Return [X, Y] of the center of cell containing provided text 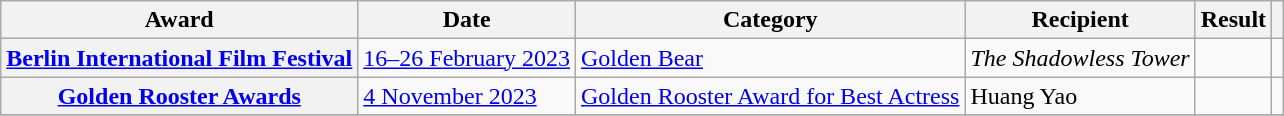
Category [770, 20]
16–26 February 2023 [467, 58]
Golden Bear [770, 58]
4 November 2023 [467, 96]
Berlin International Film Festival [180, 58]
Golden Rooster Awards [180, 96]
Recipient [1080, 20]
Huang Yao [1080, 96]
Award [180, 20]
Date [467, 20]
The Shadowless Tower [1080, 58]
Result [1233, 20]
Golden Rooster Award for Best Actress [770, 96]
